Output the [X, Y] coordinate of the center of the cell containing the given text.  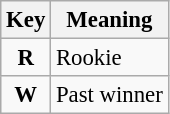
Rookie [110, 58]
R [26, 58]
W [26, 95]
Past winner [110, 95]
Key [26, 20]
Meaning [110, 20]
